Output the (x, y) coordinate of the center of the cell containing the given text.  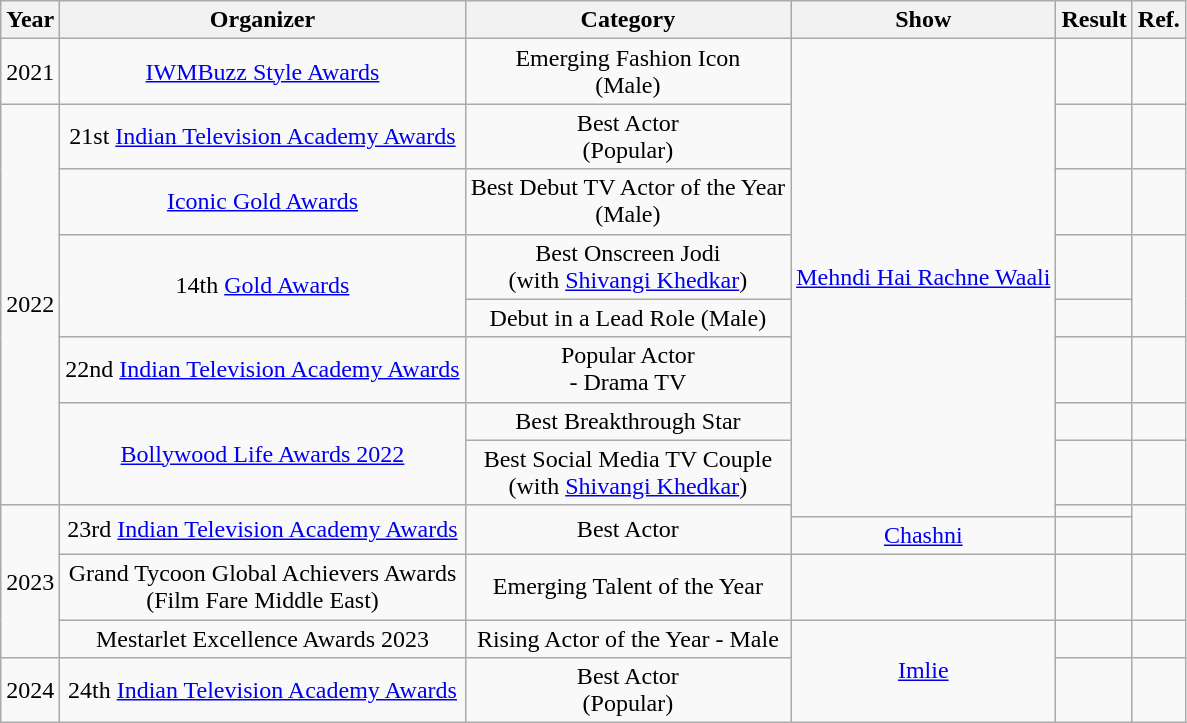
Best Social Media TV Couple(with Shivangi Khedkar) (628, 472)
Result (1094, 20)
24th Indian Television Academy Awards (262, 690)
22nd Indian Television Academy Awards (262, 370)
2021 (30, 72)
Best Onscreen Jodi(with Shivangi Khedkar) (628, 266)
Organizer (262, 20)
Emerging Talent of the Year (628, 586)
Rising Actor of the Year - Male (628, 639)
Imlie (924, 672)
23rd Indian Television Academy Awards (262, 530)
14th Gold Awards (262, 286)
2022 (30, 304)
2023 (30, 581)
Best Breakthrough Star (628, 421)
IWMBuzz Style Awards (262, 72)
Mestarlet Excellence Awards 2023 (262, 639)
21st Indian Television Academy Awards (262, 136)
Grand Tycoon Global Achievers Awards(Film Fare Middle East) (262, 586)
Mehndi Hai Rachne Waali (924, 278)
Popular Actor- Drama TV (628, 370)
2024 (30, 690)
Debut in a Lead Role (Male) (628, 318)
Category (628, 20)
Best Actor (628, 530)
Ref. (1158, 20)
Bollywood Life Awards 2022 (262, 454)
Show (924, 20)
Iconic Gold Awards (262, 202)
Chashni (924, 535)
Emerging Fashion Icon(Male) (628, 72)
Best Debut TV Actor of the Year(Male) (628, 202)
Year (30, 20)
